Detect which cell encompasses the target text, then output its [x, y] center coordinate. 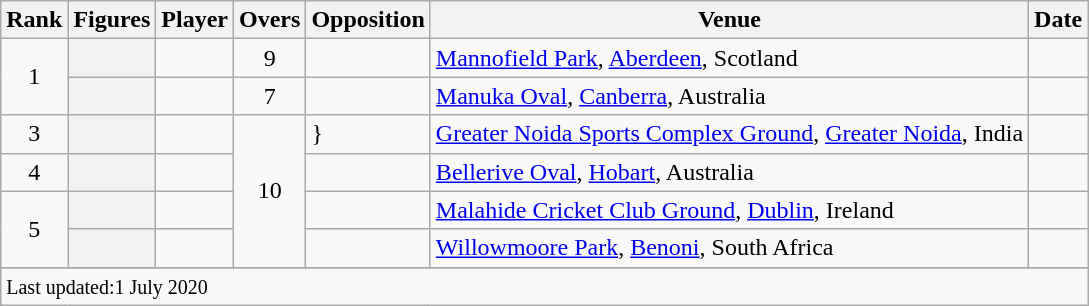
5 [34, 229]
Opposition [368, 20]
Venue [729, 20]
} [368, 134]
Rank [34, 20]
Manuka Oval, Canberra, Australia [729, 96]
Mannofield Park, Aberdeen, Scotland [729, 58]
3 [34, 134]
1 [34, 77]
Greater Noida Sports Complex Ground, Greater Noida, India [729, 134]
7 [270, 96]
Overs [270, 20]
Bellerive Oval, Hobart, Australia [729, 172]
9 [270, 58]
Date [1058, 20]
Willowmoore Park, Benoni, South Africa [729, 248]
Last updated:1 July 2020 [544, 286]
4 [34, 172]
Figures [112, 20]
Player [195, 20]
Malahide Cricket Club Ground, Dublin, Ireland [729, 210]
10 [270, 191]
